Find where the given text appears and provide that cell's center as (X, Y) coordinate. 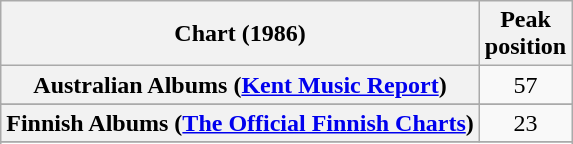
23 (525, 123)
Australian Albums (Kent Music Report) (240, 85)
Peakposition (525, 34)
Chart (1986) (240, 34)
57 (525, 85)
Finnish Albums (The Official Finnish Charts) (240, 123)
